Identify which cell holds the provided text, then report its [x, y] central coordinate. 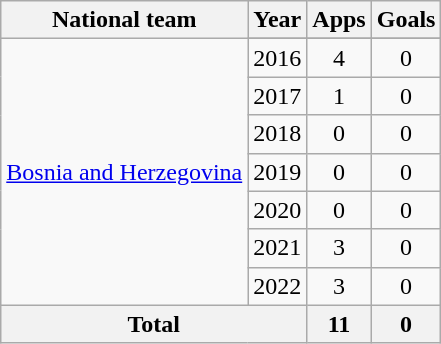
11 [339, 324]
2018 [278, 134]
2019 [278, 172]
Goals [406, 20]
Bosnia and Herzegovina [124, 172]
4 [339, 58]
2017 [278, 96]
Total [154, 324]
Apps [339, 20]
Year [278, 20]
2020 [278, 210]
2022 [278, 286]
2021 [278, 248]
2016 [278, 58]
National team [124, 20]
1 [339, 96]
